Detect which cell encompasses the target text, then output its (x, y) center coordinate. 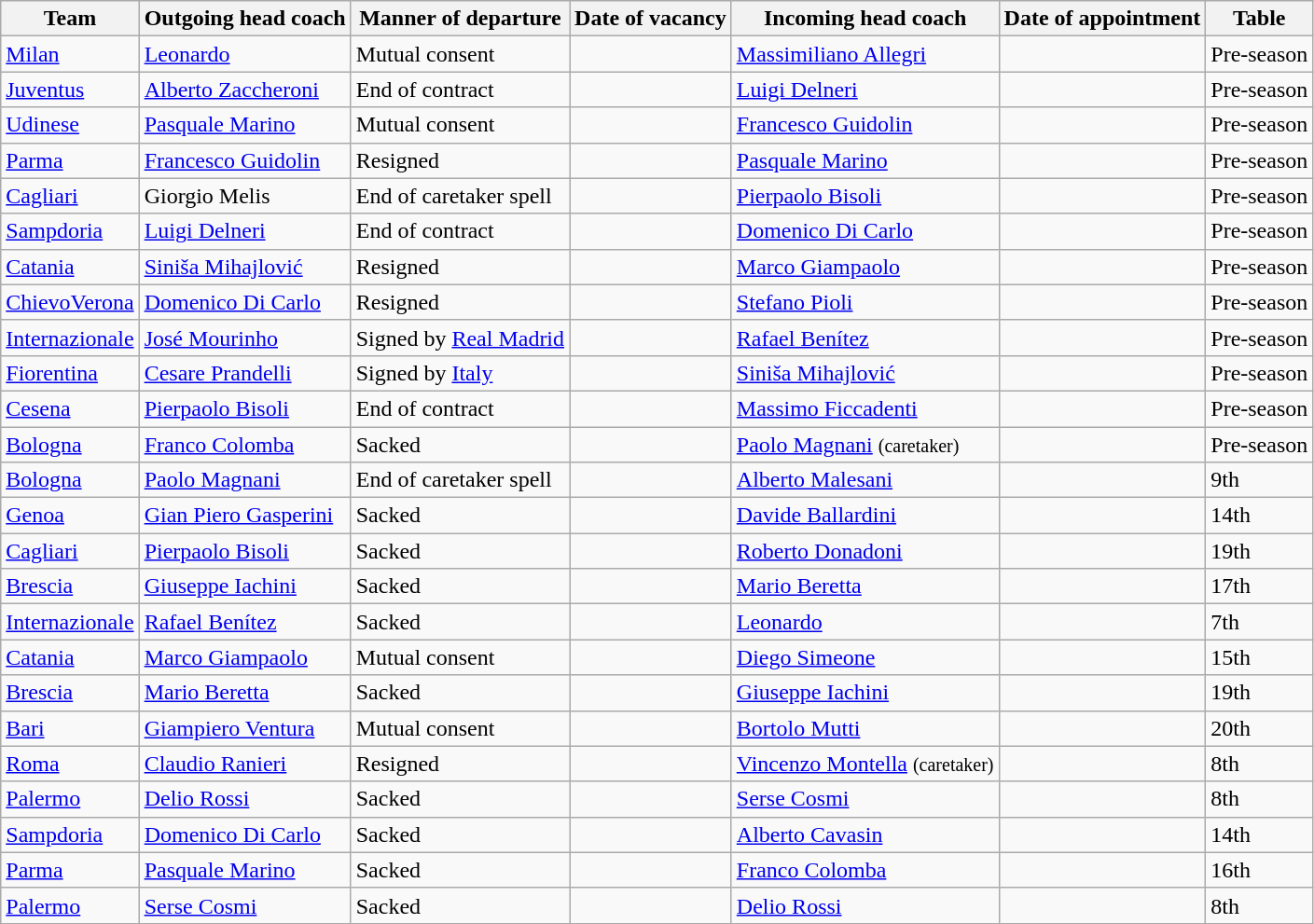
Massimiliano Allegri (865, 54)
16th (1259, 870)
17th (1259, 586)
Alberto Malesani (865, 480)
Udinese (70, 125)
20th (1259, 728)
Date of vacancy (651, 19)
Outgoing head coach (244, 19)
Bortolo Mutti (865, 728)
Giorgio Melis (244, 196)
Gian Piero Gasperini (244, 516)
Signed by Real Madrid (460, 338)
Roberto Donadoni (865, 551)
Vincenzo Montella (caretaker) (865, 764)
Fiorentina (70, 373)
Genoa (70, 516)
Bari (70, 728)
Paolo Magnani (caretaker) (865, 445)
9th (1259, 480)
Alberto Cavasin (865, 834)
Alberto Zaccheroni (244, 90)
Table (1259, 19)
Incoming head coach (865, 19)
Date of appointment (1102, 19)
Roma (70, 764)
Paolo Magnani (244, 480)
Cesare Prandelli (244, 373)
ChievoVerona (70, 302)
Davide Ballardini (865, 516)
7th (1259, 622)
Cesena (70, 408)
15th (1259, 657)
Diego Simeone (865, 657)
Giampiero Ventura (244, 728)
Claudio Ranieri (244, 764)
Manner of departure (460, 19)
Stefano Pioli (865, 302)
Juventus (70, 90)
Signed by Italy (460, 373)
Massimo Ficcadenti (865, 408)
José Mourinho (244, 338)
Team (70, 19)
Milan (70, 54)
